Capture the cell that displays the provided text and extract its [x, y] central coordinate. 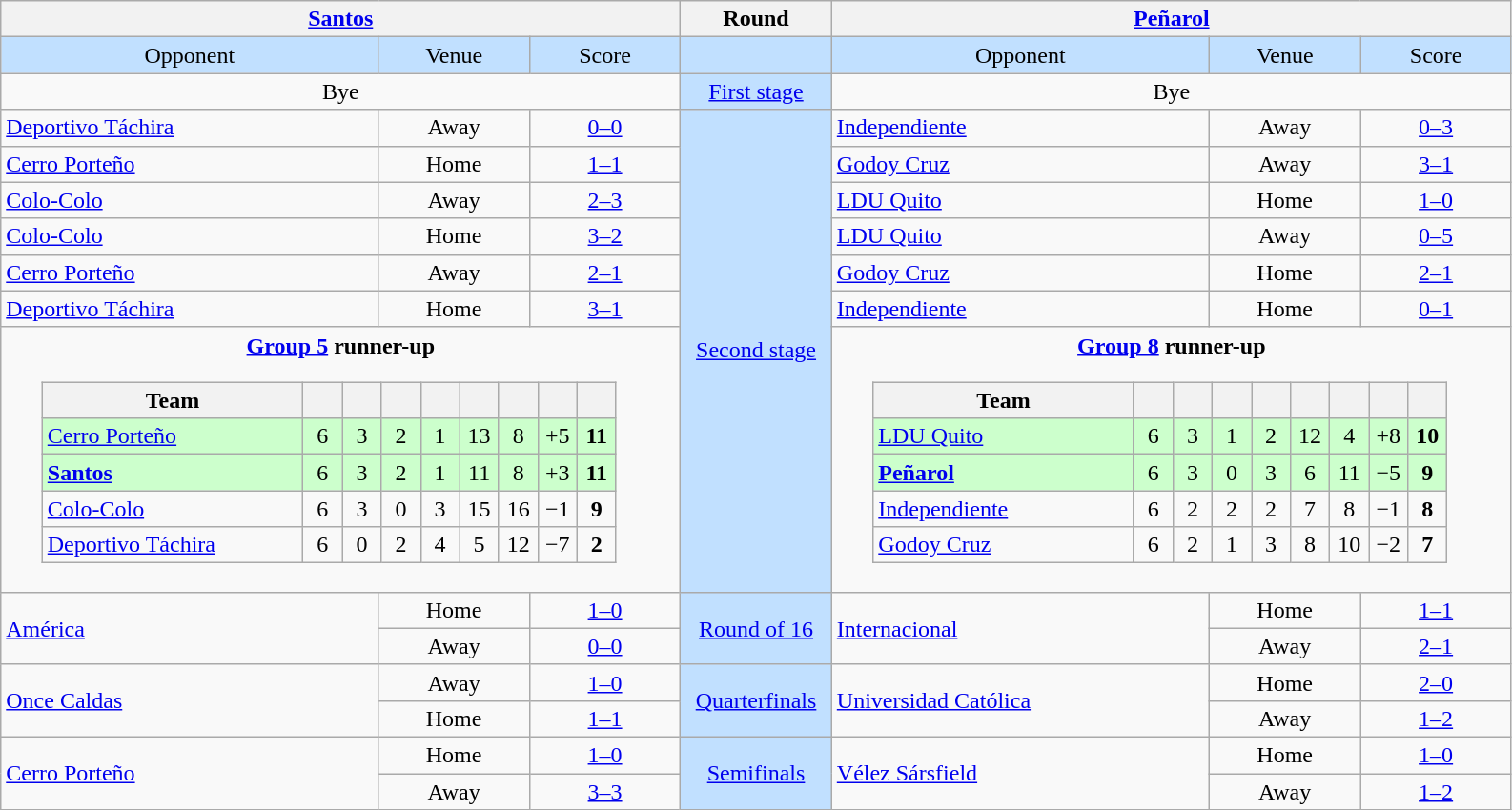
3–2 [604, 236]
0–5 [1436, 236]
−7 [557, 545]
Round [756, 19]
Internacional [1020, 628]
0–1 [1436, 309]
−5 [1388, 473]
15 [479, 509]
+8 [1388, 436]
5 [479, 545]
+3 [557, 473]
Universidad Católica [1020, 700]
0–3 [1436, 128]
First stage [756, 91]
Vélez Sársfield [1020, 773]
13 [479, 436]
América [190, 628]
2–3 [604, 200]
Quarterfinals [756, 700]
Round of 16 [756, 628]
16 [519, 509]
2–0 [1436, 682]
Once Caldas [190, 700]
3–3 [604, 792]
Group 8 runner-up Team LDU Quito 6 3 1 2 12 4 +8 10 Peñarol 6 3 0 3 6 11 −5 9 Independiente 6 2 2 2 7 8 −1 8 Godoy Cruz 6 2 1 3 8 10 −2 7 [1171, 459]
−2 [1388, 545]
Second stage [756, 351]
Semifinals [756, 773]
+5 [557, 436]
Group 5 runner-up Team Cerro Porteño 6 3 2 1 13 8 +5 11 Santos 6 3 2 1 11 8 +3 11 Colo-Colo 6 3 0 3 15 16 −1 9 Deportivo Táchira 6 0 2 4 5 12 −7 2 [341, 459]
